Scan for the cell matching the given text and deliver its [x, y] coordinate at center. 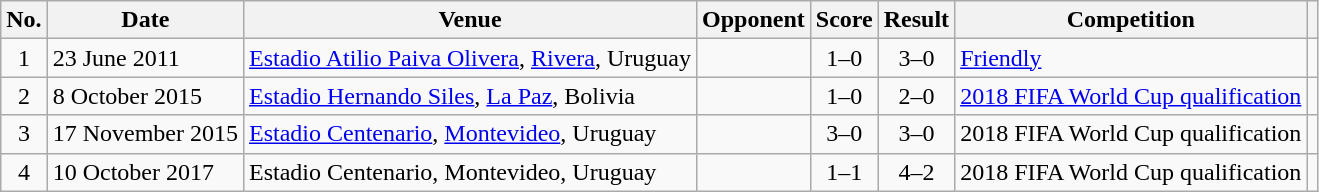
Estadio Hernando Siles, La Paz, Bolivia [470, 96]
17 November 2015 [145, 134]
Competition [1131, 20]
2 [24, 96]
1–1 [844, 172]
Score [844, 20]
4–2 [916, 172]
8 October 2015 [145, 96]
Result [916, 20]
2–0 [916, 96]
3 [24, 134]
Opponent [753, 20]
10 October 2017 [145, 172]
23 June 2011 [145, 58]
Venue [470, 20]
Date [145, 20]
4 [24, 172]
1 [24, 58]
Friendly [1131, 58]
Estadio Atilio Paiva Olivera, Rivera, Uruguay [470, 58]
No. [24, 20]
